Search for the cell housing the specified text and yield its (x, y) center coordinate. 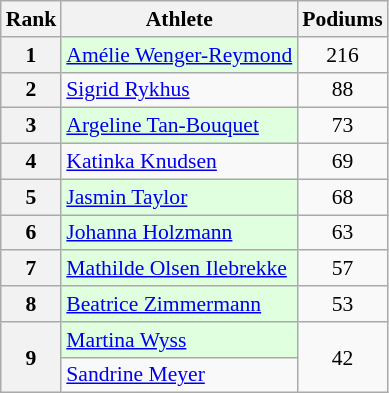
73 (342, 126)
4 (32, 162)
1 (32, 55)
Mathilde Olsen Ilebrekke (179, 269)
68 (342, 197)
Sandrine Meyer (179, 375)
216 (342, 55)
Athlete (179, 19)
42 (342, 358)
Martina Wyss (179, 340)
63 (342, 233)
Podiums (342, 19)
2 (32, 90)
6 (32, 233)
8 (32, 304)
Sigrid Rykhus (179, 90)
Argeline Tan-Bouquet (179, 126)
Beatrice Zimmermann (179, 304)
Amélie Wenger-Reymond (179, 55)
Jasmin Taylor (179, 197)
Rank (32, 19)
Katinka Knudsen (179, 162)
69 (342, 162)
88 (342, 90)
Johanna Holzmann (179, 233)
9 (32, 358)
5 (32, 197)
57 (342, 269)
53 (342, 304)
7 (32, 269)
3 (32, 126)
